Provide the [x, y] coordinate of the cell's center where the given text is located.  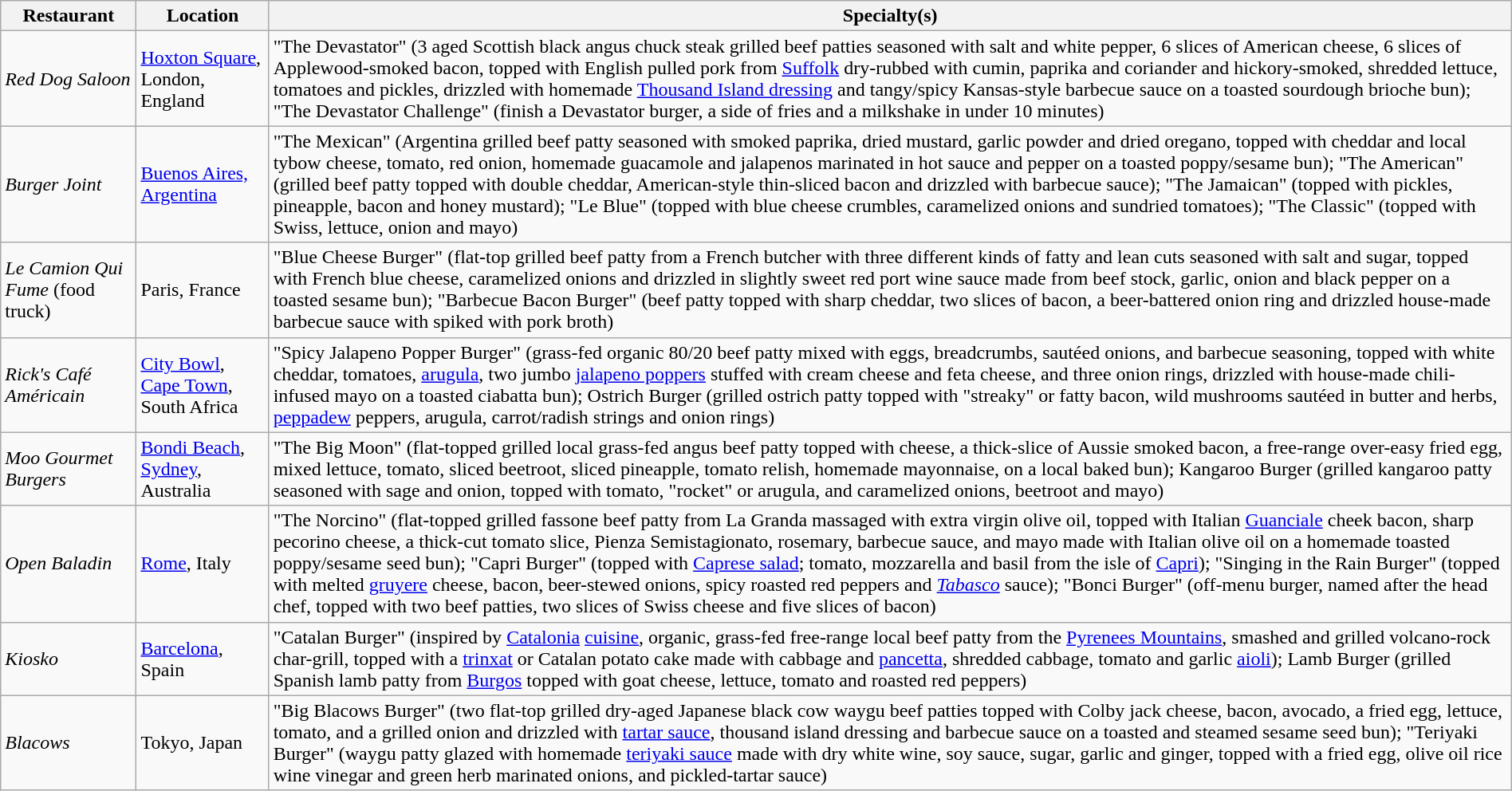
Kiosko [69, 659]
Buenos Aires, Argentina [203, 184]
Burger Joint [69, 184]
Red Dog Saloon [69, 78]
Tokyo, Japan [203, 743]
Rick's Café Américain [69, 384]
Restaurant [69, 16]
Hoxton Square, London, England [203, 78]
Open Baladin [69, 564]
Le Camion Qui Fume (food truck) [69, 290]
City Bowl, Cape Town, South Africa [203, 384]
Specialty(s) [890, 16]
Blacows [69, 743]
Rome, Italy [203, 564]
Moo Gourmet Burgers [69, 469]
Paris, France [203, 290]
Location [203, 16]
Barcelona, Spain [203, 659]
Bondi Beach, Sydney, Australia [203, 469]
